Return the [x, y] coordinate for the center point of the cell that contains the specified text.  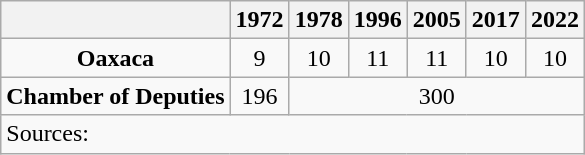
2017 [496, 20]
1972 [260, 20]
196 [260, 96]
9 [260, 58]
300 [436, 96]
2022 [554, 20]
Chamber of Deputies [116, 96]
1996 [378, 20]
Oaxaca [116, 58]
Sources: [293, 134]
1978 [318, 20]
2005 [436, 20]
